For the text-containing cell, return its midpoint in [X, Y] coordinate format. 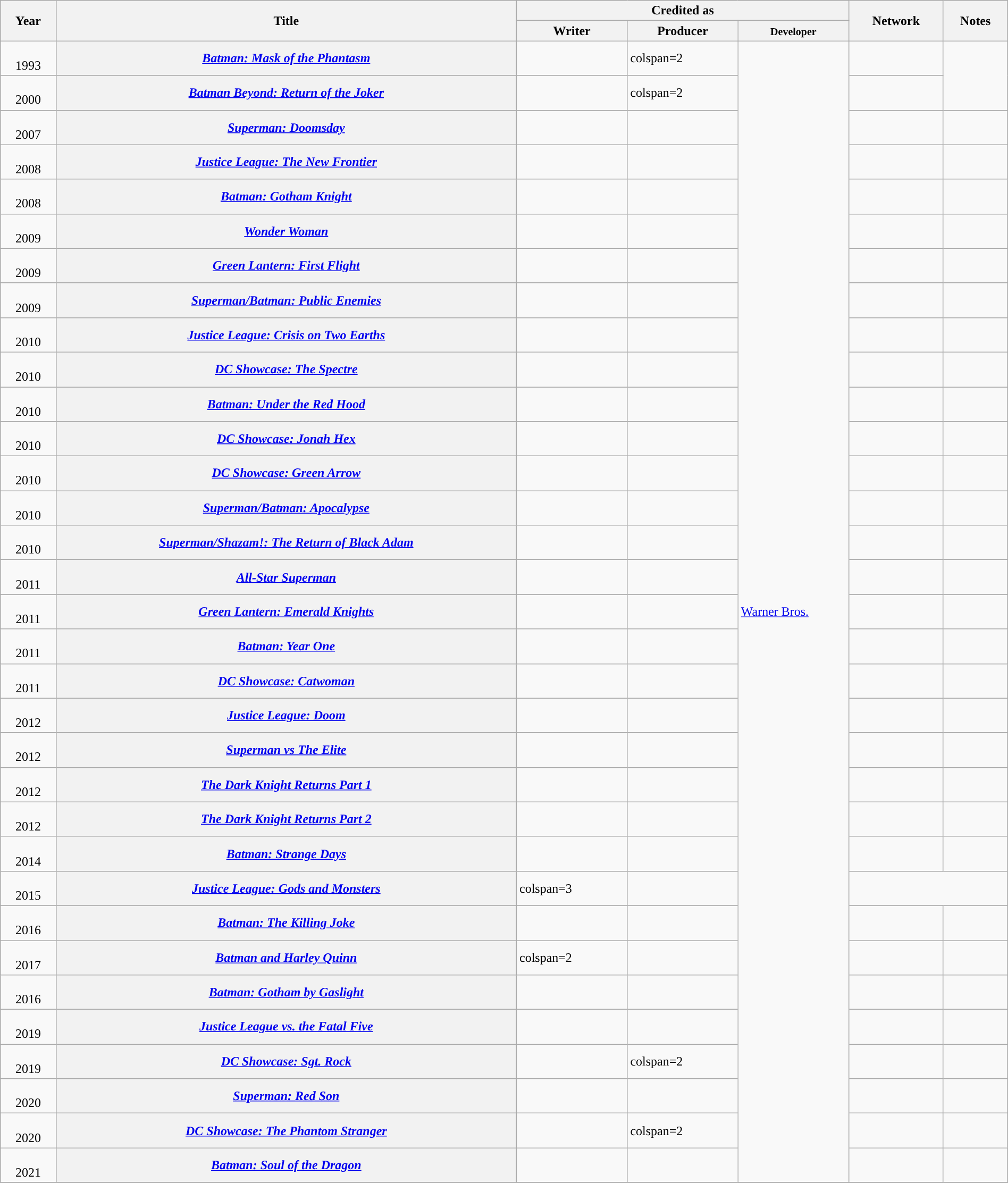
Batman: Soul of the Dragon [286, 1165]
Superman: Red Son [286, 1096]
Green Lantern: Emerald Knights [286, 611]
2014 [28, 854]
Wonder Woman [286, 231]
Superman/Shazam!: The Return of Black Adam [286, 542]
Justice League vs. the Fatal Five [286, 1027]
2017 [28, 957]
Batman: Mask of the Phantasm [286, 58]
2007 [28, 128]
Producer [683, 31]
DC Showcase: Green Arrow [286, 473]
Notes [975, 21]
Batman Beyond: Return of the Joker [286, 93]
Title [286, 21]
Superman: Doomsday [286, 128]
2015 [28, 888]
DC Showcase: Catwoman [286, 681]
Batman: Gotham by Gaslight [286, 992]
Writer [572, 31]
2000 [28, 93]
Year [28, 21]
2021 [28, 1165]
Network [896, 21]
1993 [28, 58]
Batman: Year One [286, 647]
DC Showcase: The Spectre [286, 369]
Batman: Gotham Knight [286, 197]
Justice League: Doom [286, 716]
Superman/Batman: Public Enemies [286, 300]
Justice League: The New Frontier [286, 162]
The Dark Knight Returns Part 1 [286, 785]
The Dark Knight Returns Part 2 [286, 819]
Batman: Under the Red Hood [286, 404]
Credited as [683, 11]
Superman vs The Elite [286, 750]
DC Showcase: The Phantom Stranger [286, 1130]
All-Star Superman [286, 577]
Justice League: Gods and Monsters [286, 888]
DC Showcase: Jonah Hex [286, 439]
DC Showcase: Sgt. Rock [286, 1061]
colspan=3 [572, 888]
Batman: The Killing Joke [286, 923]
Batman and Harley Quinn [286, 957]
Warner Bros. [793, 611]
Developer [793, 31]
Batman: Strange Days [286, 854]
Justice League: Crisis on Two Earths [286, 335]
Superman/Batman: Apocalypse [286, 508]
Green Lantern: First Flight [286, 266]
